Identify which cell holds the provided text, then report its [X, Y] central coordinate. 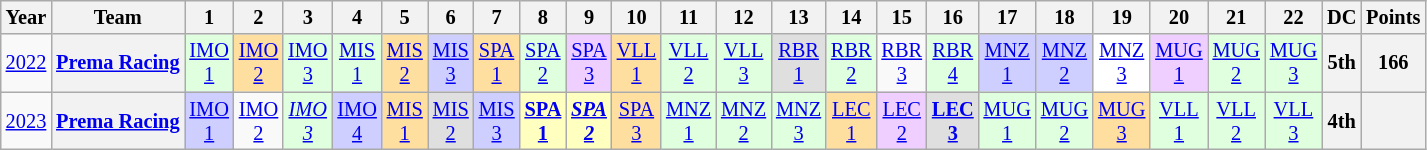
17 [1008, 17]
8 [544, 17]
IMO4 [356, 121]
11 [688, 17]
RBR3 [901, 63]
19 [1122, 17]
LEC1 [851, 121]
13 [798, 17]
7 [497, 17]
4th [1342, 121]
DC [1342, 17]
2023 [26, 121]
5 [405, 17]
3 [308, 17]
10 [636, 17]
LEC2 [901, 121]
15 [901, 17]
1 [208, 17]
Team [118, 17]
21 [1236, 17]
2022 [26, 63]
9 [589, 17]
2 [258, 17]
4 [356, 17]
18 [1064, 17]
5th [1342, 63]
6 [451, 17]
RBR1 [798, 63]
166 [1393, 63]
RBR4 [953, 63]
Points [1393, 17]
14 [851, 17]
LEC3 [953, 121]
22 [1294, 17]
12 [744, 17]
Year [26, 17]
RBR2 [851, 63]
20 [1178, 17]
16 [953, 17]
